Find where the given text appears and provide that cell's center as (x, y) coordinate. 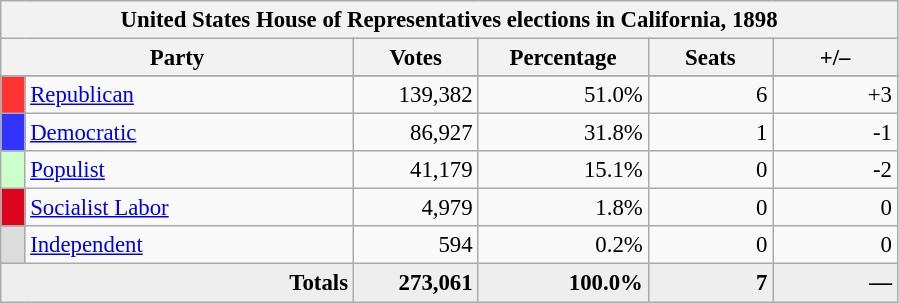
Party (178, 58)
139,382 (416, 95)
-2 (836, 170)
United States House of Representatives elections in California, 1898 (450, 20)
Seats (710, 58)
+/– (836, 58)
41,179 (416, 170)
1.8% (563, 208)
-1 (836, 133)
— (836, 283)
31.8% (563, 133)
4,979 (416, 208)
Socialist Labor (189, 208)
Independent (189, 245)
+3 (836, 95)
1 (710, 133)
7 (710, 283)
100.0% (563, 283)
6 (710, 95)
Populist (189, 170)
Republican (189, 95)
0.2% (563, 245)
15.1% (563, 170)
51.0% (563, 95)
Percentage (563, 58)
Democratic (189, 133)
273,061 (416, 283)
594 (416, 245)
Votes (416, 58)
86,927 (416, 133)
Totals (178, 283)
